Pinpoint the cell where the given text exists, returning its [x, y] midpoint coordinate. 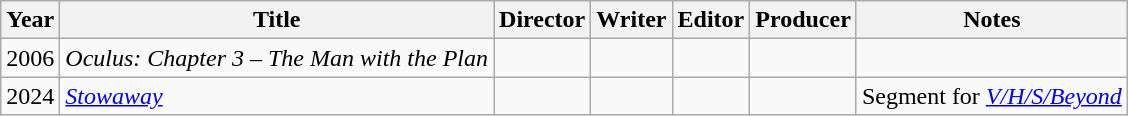
Stowaway [277, 96]
Oculus: Chapter 3 – The Man with the Plan [277, 58]
Producer [804, 20]
Writer [632, 20]
Notes [992, 20]
2024 [30, 96]
Director [542, 20]
Editor [711, 20]
Segment for V/H/S/Beyond [992, 96]
2006 [30, 58]
Year [30, 20]
Title [277, 20]
